Return the (X, Y) coordinate for the center point of the cell that contains the specified text.  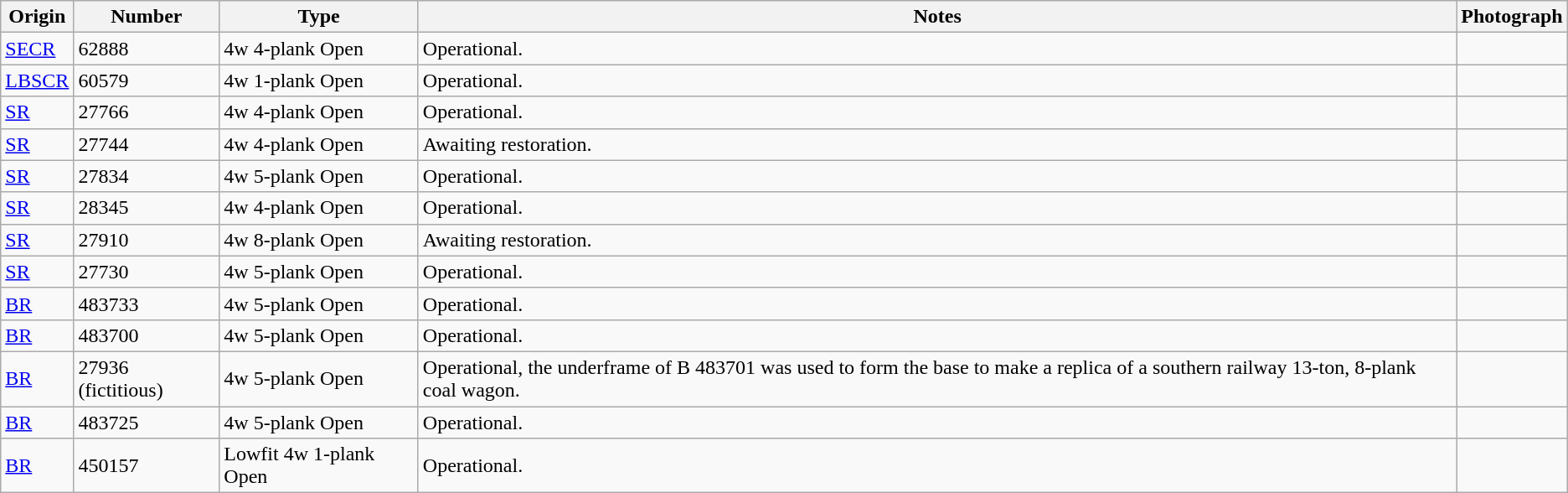
483700 (147, 335)
450157 (147, 466)
27730 (147, 272)
Operational, the underframe of B 483701 was used to form the base to make a replica of a southern railway 13-ton, 8-plank coal wagon. (936, 379)
27766 (147, 112)
4w 8-plank Open (319, 240)
60579 (147, 80)
62888 (147, 49)
Number (147, 17)
Notes (936, 17)
28345 (147, 208)
4w 1-plank Open (319, 80)
483725 (147, 422)
Origin (37, 17)
27834 (147, 176)
LBSCR (37, 80)
Photograph (1512, 17)
27910 (147, 240)
SECR (37, 49)
Type (319, 17)
Lowfit 4w 1-plank Open (319, 466)
27936 (fictitious) (147, 379)
483733 (147, 304)
27744 (147, 144)
